For the text-containing cell, return its midpoint in [x, y] coordinate format. 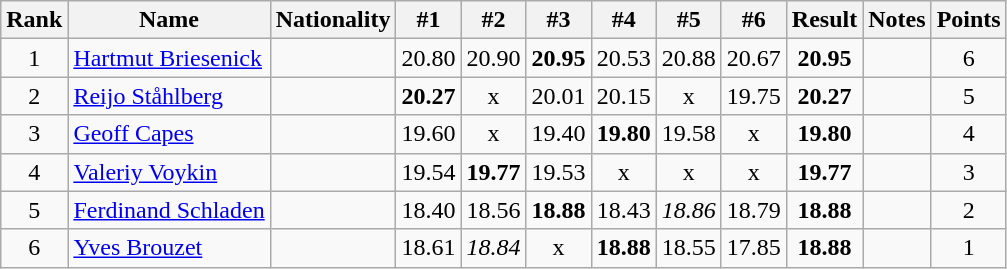
18.86 [688, 210]
#2 [494, 20]
Name [169, 20]
#3 [558, 20]
Yves Brouzet [169, 248]
19.53 [558, 172]
Nationality [333, 20]
20.01 [558, 96]
18.61 [428, 248]
18.79 [754, 210]
#1 [428, 20]
Hartmut Briesenick [169, 58]
Ferdinand Schladen [169, 210]
#4 [624, 20]
19.60 [428, 134]
17.85 [754, 248]
18.56 [494, 210]
19.75 [754, 96]
Notes [897, 20]
20.88 [688, 58]
Points [968, 20]
19.58 [688, 134]
18.43 [624, 210]
18.84 [494, 248]
19.54 [428, 172]
Rank [34, 20]
20.53 [624, 58]
20.90 [494, 58]
Geoff Capes [169, 134]
20.67 [754, 58]
Result [824, 20]
Valeriy Voykin [169, 172]
18.40 [428, 210]
20.80 [428, 58]
Reijo Ståhlberg [169, 96]
19.40 [558, 134]
#5 [688, 20]
20.15 [624, 96]
18.55 [688, 248]
#6 [754, 20]
